Find where the given text appears and provide that cell's center as (X, Y) coordinate. 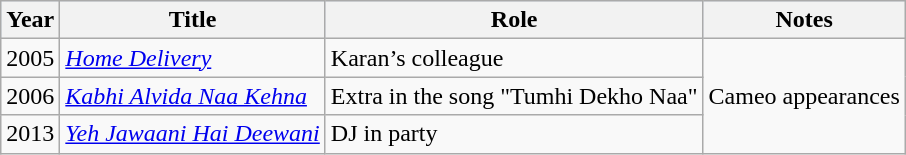
Role (514, 20)
Home Delivery (193, 58)
Cameo appearances (804, 96)
Notes (804, 20)
Extra in the song "Tumhi Dekho Naa" (514, 96)
Yeh Jawaani Hai Deewani (193, 134)
Title (193, 20)
Karan’s colleague (514, 58)
DJ in party (514, 134)
2005 (30, 58)
2006 (30, 96)
2013 (30, 134)
Kabhi Alvida Naa Kehna (193, 96)
Year (30, 20)
